Extract the [x, y] coordinate from the center of the cell holding the provided text.  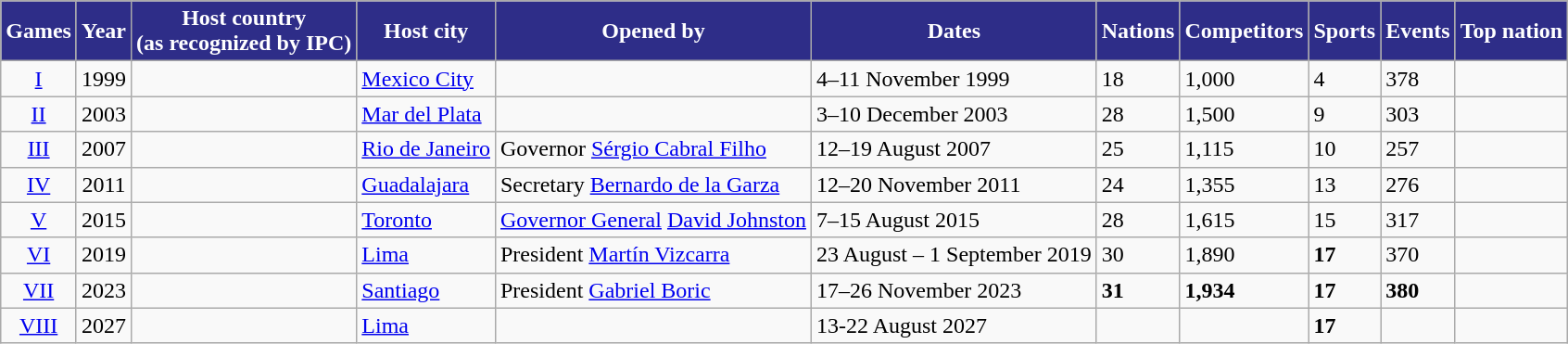
12–20 November 2011 [954, 185]
370 [1418, 255]
276 [1418, 185]
13-22 August 2027 [954, 325]
Rio de Janeiro [426, 149]
President Gabriel Boric [652, 290]
23 August – 1 September 2019 [954, 255]
2015 [104, 220]
Host city [426, 32]
2027 [104, 325]
317 [1418, 220]
4 [1345, 79]
Competitors [1244, 32]
VI [39, 255]
Secretary Bernardo de la Garza [652, 185]
2019 [104, 255]
378 [1418, 79]
V [39, 220]
303 [1418, 114]
380 [1418, 290]
18 [1138, 79]
Governor General David Johnston [652, 220]
1,355 [1244, 185]
Toronto [426, 220]
President Martín Vizcarra [652, 255]
3–10 December 2003 [954, 114]
Top nation [1511, 32]
1,500 [1244, 114]
Mexico City [426, 79]
Nations [1138, 32]
Santiago [426, 290]
31 [1138, 290]
Opened by [652, 32]
30 [1138, 255]
1999 [104, 79]
1,615 [1244, 220]
Events [1418, 32]
2011 [104, 185]
1,115 [1244, 149]
II [39, 114]
2003 [104, 114]
1,000 [1244, 79]
Sports [1345, 32]
Dates [954, 32]
IV [39, 185]
25 [1138, 149]
2007 [104, 149]
4–11 November 1999 [954, 79]
Guadalajara [426, 185]
1,934 [1244, 290]
VII [39, 290]
VIII [39, 325]
15 [1345, 220]
12–19 August 2007 [954, 149]
III [39, 149]
1,890 [1244, 255]
13 [1345, 185]
24 [1138, 185]
Games [39, 32]
9 [1345, 114]
I [39, 79]
Host country (as recognized by IPC) [245, 32]
10 [1345, 149]
Year [104, 32]
17–26 November 2023 [954, 290]
Governor Sérgio Cabral Filho [652, 149]
7–15 August 2015 [954, 220]
2023 [104, 290]
257 [1418, 149]
Mar del Plata [426, 114]
